Return the (X, Y) coordinate for the center point of the cell that contains the specified text.  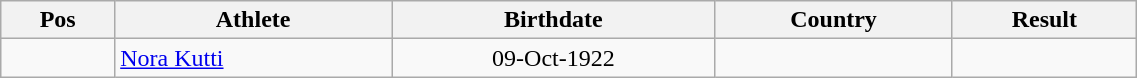
Athlete (254, 20)
09-Oct-1922 (554, 58)
Birthdate (554, 20)
Pos (58, 20)
Country (834, 20)
Nora Kutti (254, 58)
Result (1044, 20)
